Determine the (x, y) coordinate at the center of the cell enclosing the given text.  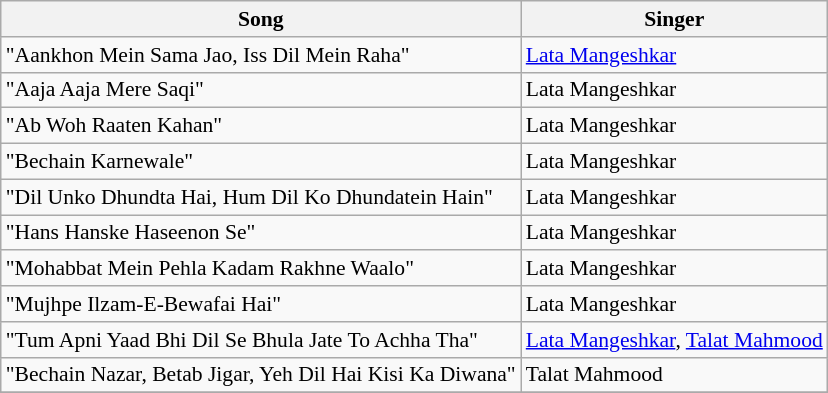
"Aaja Aaja Mere Saqi" (261, 90)
"Mujhpe Ilzam-E-Bewafai Hai" (261, 304)
Singer (674, 19)
Talat Mahmood (674, 375)
"Ab Woh Raaten Kahan" (261, 126)
"Hans Hanske Haseenon Se" (261, 233)
"Bechain Nazar, Betab Jigar, Yeh Dil Hai Kisi Ka Diwana" (261, 375)
Song (261, 19)
"Mohabbat Mein Pehla Kadam Rakhne Waalo" (261, 269)
Lata Mangeshkar, Talat Mahmood (674, 340)
"Aankhon Mein Sama Jao, Iss Dil Mein Raha" (261, 55)
"Dil Unko Dhundta Hai, Hum Dil Ko Dhundatein Hain" (261, 197)
"Tum Apni Yaad Bhi Dil Se Bhula Jate To Achha Tha" (261, 340)
"Bechain Karnewale" (261, 162)
